Find where the given text appears and provide that cell's center as [x, y] coordinate. 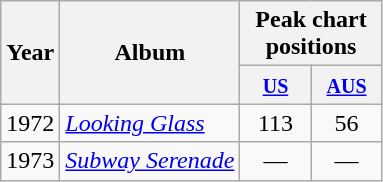
Looking Glass [150, 123]
Year [30, 52]
Peak chart positions [311, 34]
1972 [30, 123]
56 [346, 123]
US [276, 85]
1973 [30, 161]
AUS [346, 85]
Album [150, 52]
113 [276, 123]
Subway Serenade [150, 161]
